Locate the cell with the specified text and output its (x, y) center coordinate. 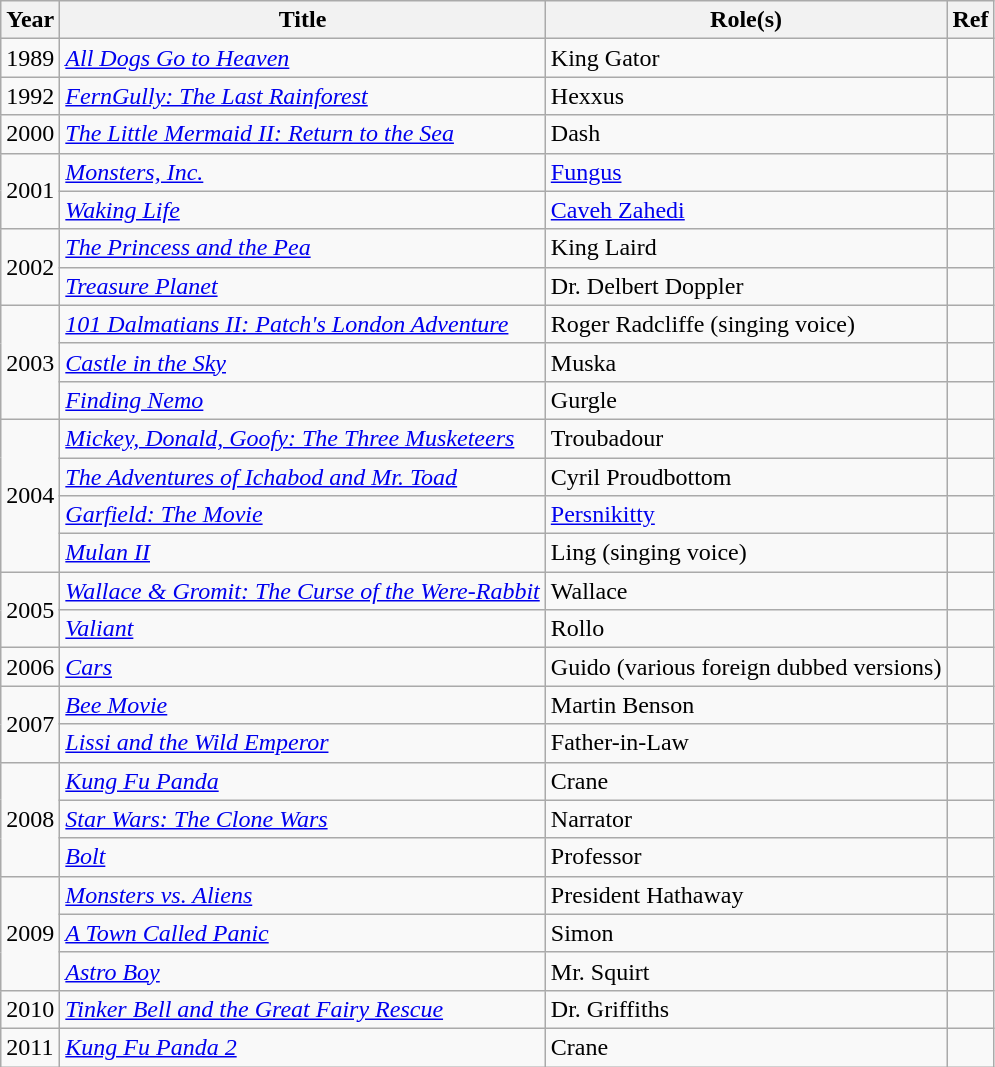
Father-in-Law (746, 743)
Kung Fu Panda (302, 781)
2011 (30, 1047)
Year (30, 20)
Role(s) (746, 20)
Fungus (746, 172)
Lissi and the Wild Emperor (302, 743)
Bolt (302, 857)
Dr. Delbert Doppler (746, 286)
Mulan II (302, 553)
Valiant (302, 629)
2004 (30, 495)
Mickey, Donald, Goofy: The Three Musketeers (302, 438)
Treasure Planet (302, 286)
Castle in the Sky (302, 362)
Tinker Bell and the Great Fairy Rescue (302, 1009)
Persnikitty (746, 515)
Guido (various foreign dubbed versions) (746, 667)
Star Wars: The Clone Wars (302, 819)
The Little Mermaid II: Return to the Sea (302, 134)
Ling (singing voice) (746, 553)
King Laird (746, 248)
Simon (746, 933)
Dr. Griffiths (746, 1009)
The Adventures of Ichabod and Mr. Toad (302, 477)
2007 (30, 724)
Finding Nemo (302, 400)
1992 (30, 96)
2002 (30, 267)
President Hathaway (746, 895)
Ref (970, 20)
2008 (30, 819)
Muska (746, 362)
Monsters, Inc. (302, 172)
2003 (30, 362)
Garfield: The Movie (302, 515)
All Dogs Go to Heaven (302, 58)
A Town Called Panic (302, 933)
Gurgle (746, 400)
2001 (30, 191)
1989 (30, 58)
FernGully: The Last Rainforest (302, 96)
Troubadour (746, 438)
Dash (746, 134)
Cyril Proudbottom (746, 477)
Roger Radcliffe (singing voice) (746, 324)
Astro Boy (302, 971)
Kung Fu Panda 2 (302, 1047)
Cars (302, 667)
Wallace (746, 591)
Bee Movie (302, 705)
Waking Life (302, 210)
Caveh Zahedi (746, 210)
2010 (30, 1009)
Monsters vs. Aliens (302, 895)
Mr. Squirt (746, 971)
101 Dalmatians II: Patch's London Adventure (302, 324)
2000 (30, 134)
Wallace & Gromit: The Curse of the Were-Rabbit (302, 591)
Professor (746, 857)
2006 (30, 667)
2009 (30, 933)
Narrator (746, 819)
The Princess and the Pea (302, 248)
King Gator (746, 58)
Hexxus (746, 96)
Title (302, 20)
Rollo (746, 629)
Martin Benson (746, 705)
2005 (30, 610)
